Determine the [X, Y] coordinate at the center of the cell enclosing the given text.  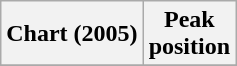
Peakposition [189, 34]
Chart (2005) [72, 34]
